Pinpoint the cell where the given text exists, returning its [X, Y] midpoint coordinate. 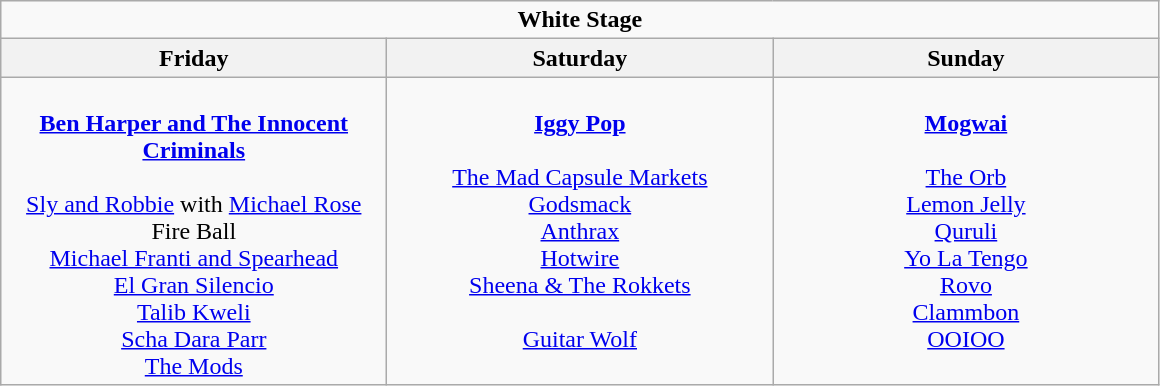
Iggy Pop The Mad Capsule Markets Godsmack Anthrax Hotwire Sheena & The Rokkets Guitar Wolf [580, 231]
Sunday [966, 58]
Saturday [580, 58]
Mogwai The Orb Lemon Jelly Quruli Yo La Tengo Rovo Clammbon OOIOO [966, 231]
Friday [194, 58]
White Stage [580, 20]
